Scan for the cell matching the given text and deliver its [X, Y] coordinate at center. 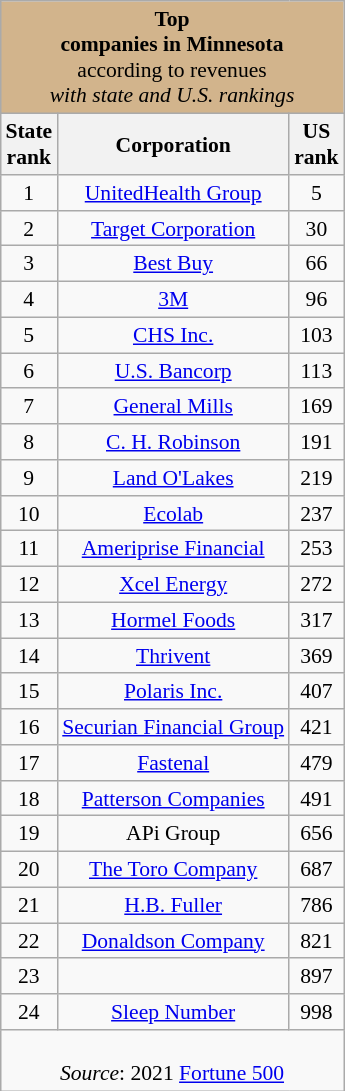
191 [316, 442]
103 [316, 335]
113 [316, 371]
19 [28, 834]
11 [28, 549]
14 [28, 656]
491 [316, 798]
APi Group [173, 834]
237 [316, 513]
C. H. Robinson [173, 442]
Source: 2021 Fortune 500 [172, 1060]
9 [28, 478]
272 [316, 584]
8 [28, 442]
10 [28, 513]
USrank [316, 144]
18 [28, 798]
Securian Financial Group [173, 727]
Best Buy [173, 264]
CHS Inc. [173, 335]
3 [28, 264]
96 [316, 299]
Thrivent [173, 656]
Fastenal [173, 763]
Ameriprise Financial [173, 549]
H.B. Fuller [173, 905]
479 [316, 763]
3M [173, 299]
6 [28, 371]
17 [28, 763]
23 [28, 976]
219 [316, 478]
30 [316, 228]
12 [28, 584]
Hormel Foods [173, 620]
Sleep Number [173, 1012]
General Mills [173, 406]
687 [316, 869]
Ecolab [173, 513]
The Toro Company [173, 869]
22 [28, 941]
253 [316, 549]
317 [316, 620]
Target Corporation [173, 228]
Polaris Inc. [173, 691]
Patterson Companies [173, 798]
407 [316, 691]
Donaldson Company [173, 941]
786 [316, 905]
2 [28, 228]
Top companies in Minnesotaaccording to revenueswith state and U.S. rankings [172, 57]
24 [28, 1012]
821 [316, 941]
169 [316, 406]
16 [28, 727]
7 [28, 406]
UnitedHealth Group [173, 193]
21 [28, 905]
656 [316, 834]
Staterank [28, 144]
20 [28, 869]
66 [316, 264]
4 [28, 299]
U.S. Bancorp [173, 371]
Corporation [173, 144]
998 [316, 1012]
1 [28, 193]
13 [28, 620]
421 [316, 727]
Land O'Lakes [173, 478]
15 [28, 691]
369 [316, 656]
Xcel Energy [173, 584]
897 [316, 976]
